Pinpoint the cell where the given text exists, returning its (X, Y) midpoint coordinate. 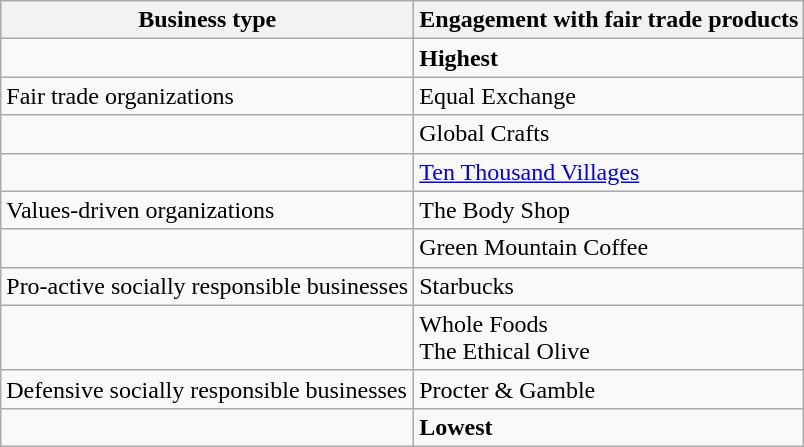
Starbucks (609, 286)
Values-driven organizations (208, 210)
Global Crafts (609, 134)
Defensive socially responsible businesses (208, 389)
Pro-active socially responsible businesses (208, 286)
Lowest (609, 427)
The Body Shop (609, 210)
Procter & Gamble (609, 389)
Whole FoodsThe Ethical Olive (609, 338)
Equal Exchange (609, 96)
Business type (208, 20)
Green Mountain Coffee (609, 248)
Engagement with fair trade products (609, 20)
Fair trade organizations (208, 96)
Highest (609, 58)
Ten Thousand Villages (609, 172)
